Locate the cell with the specified text and output its (x, y) center coordinate. 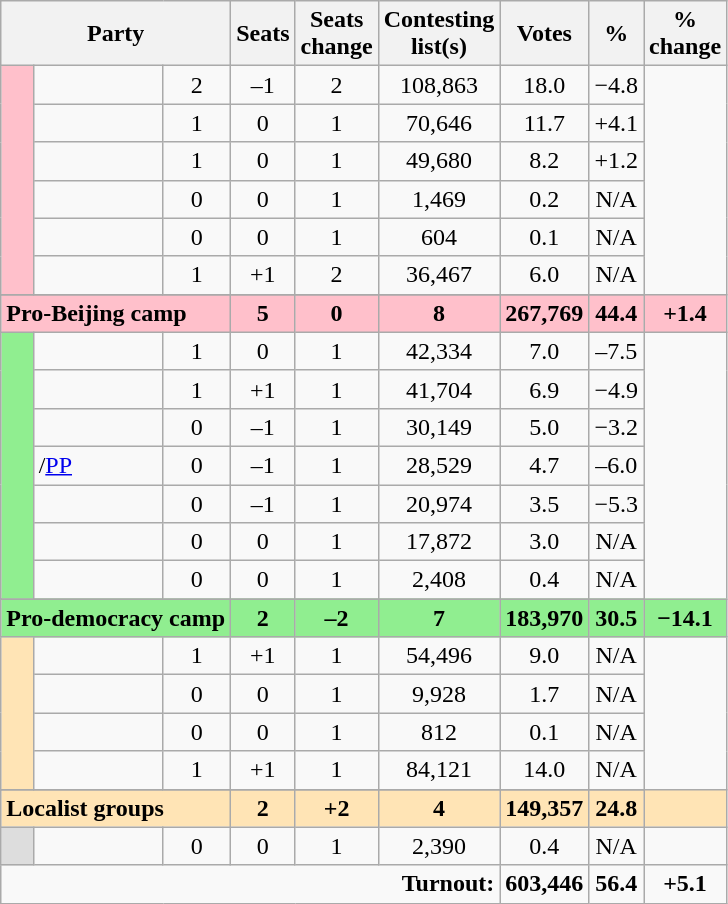
603,446 (544, 884)
149,357 (544, 808)
7 (439, 618)
4 (439, 808)
70,646 (439, 123)
Contestinglist(s) (439, 34)
–6.0 (616, 465)
6.0 (544, 275)
−3.2 (616, 427)
30,149 (439, 427)
Pro-Beijing camp (116, 313)
84,121 (439, 770)
Seatschange (336, 34)
+4.1 (616, 123)
17,872 (439, 542)
18.0 (544, 85)
4.7 (544, 465)
2,408 (439, 580)
56.4 (616, 884)
8 (439, 313)
Pro-democracy camp (116, 618)
49,680 (439, 161)
3.0 (544, 542)
−5.3 (616, 503)
41,704 (439, 389)
+5.1 (686, 884)
Turnout: (250, 884)
9.0 (544, 656)
1,469 (439, 199)
0.2 (544, 199)
+1.4 (686, 313)
14.0 (544, 770)
−4.8 (616, 85)
%change (686, 34)
Votes (544, 34)
30.5 (616, 618)
Party (116, 34)
24.8 (616, 808)
2,390 (439, 846)
42,334 (439, 351)
183,970 (544, 618)
/PP (98, 465)
3.5 (544, 503)
5 (263, 313)
20,974 (439, 503)
Seats (263, 34)
267,769 (544, 313)
+2 (336, 808)
812 (439, 732)
+1.2 (616, 161)
7.0 (544, 351)
% (616, 34)
9,928 (439, 694)
–2 (336, 618)
36,467 (439, 275)
−14.1 (686, 618)
1.7 (544, 694)
108,863 (439, 85)
5.0 (544, 427)
28,529 (439, 465)
–7.5 (616, 351)
Localist groups (116, 808)
54,496 (439, 656)
44.4 (616, 313)
−4.9 (616, 389)
604 (439, 237)
8.2 (544, 161)
11.7 (544, 123)
6.9 (544, 389)
